Return [X, Y] of the center of cell containing provided text 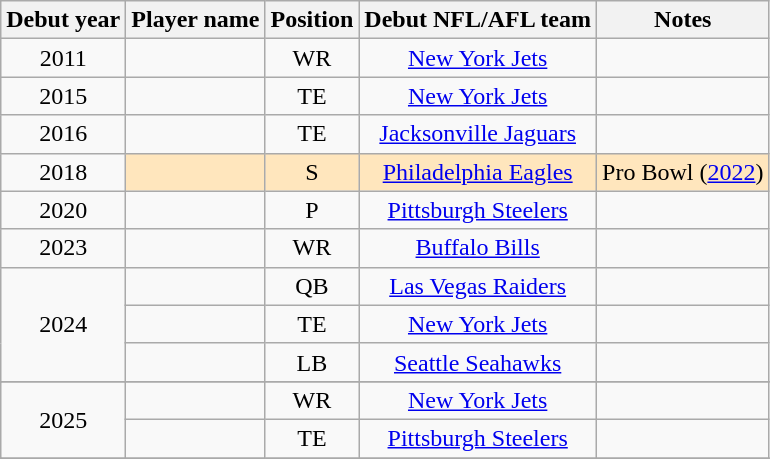
Debut year [64, 20]
Buffalo Bills [478, 248]
2015 [64, 96]
2025 [64, 419]
Jacksonville Jaguars [478, 134]
Position [312, 20]
2011 [64, 58]
Seattle Seahawks [478, 362]
2024 [64, 324]
Player name [196, 20]
Philadelphia Eagles [478, 172]
LB [312, 362]
2016 [64, 134]
P [312, 210]
2023 [64, 248]
S [312, 172]
Notes [683, 20]
2020 [64, 210]
2018 [64, 172]
Las Vegas Raiders [478, 286]
Pro Bowl (2022) [683, 172]
Debut NFL/AFL team [478, 20]
QB [312, 286]
